For the text-containing cell, return its midpoint in [X, Y] coordinate format. 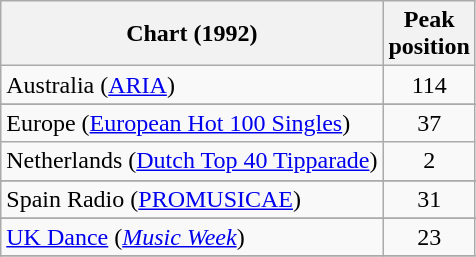
UK Dance (Music Week) [192, 237]
114 [429, 85]
Europe (European Hot 100 Singles) [192, 123]
Spain Radio (PROMUSICAE) [192, 199]
Australia (ARIA) [192, 85]
Peakposition [429, 34]
37 [429, 123]
23 [429, 237]
2 [429, 161]
31 [429, 199]
Chart (1992) [192, 34]
Netherlands (Dutch Top 40 Tipparade) [192, 161]
